Identify which cell holds the provided text, then report its (x, y) central coordinate. 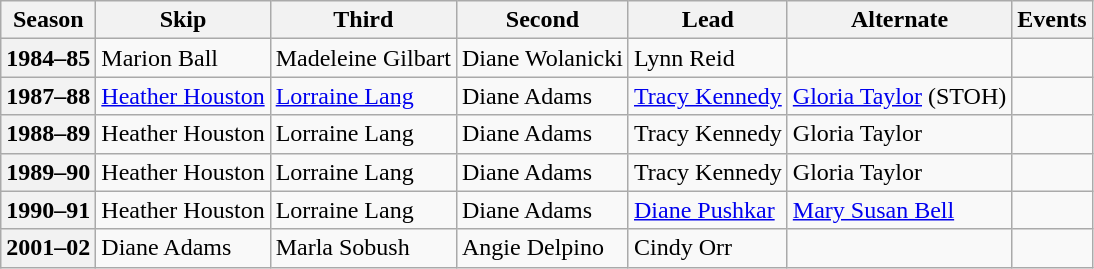
Cindy Orr (708, 248)
Events (1052, 20)
1989–90 (48, 172)
Diane Wolanicki (542, 58)
Gloria Taylor (STOH) (899, 96)
Marion Ball (183, 58)
1987–88 (48, 96)
Lead (708, 20)
1984–85 (48, 58)
Second (542, 20)
Alternate (899, 20)
Madeleine Gilbart (363, 58)
Season (48, 20)
1988–89 (48, 134)
2001–02 (48, 248)
Angie Delpino (542, 248)
Marla Sobush (363, 248)
1990–91 (48, 210)
Mary Susan Bell (899, 210)
Diane Pushkar (708, 210)
Skip (183, 20)
Lynn Reid (708, 58)
Third (363, 20)
